Search for the cell housing the specified text and yield its [x, y] center coordinate. 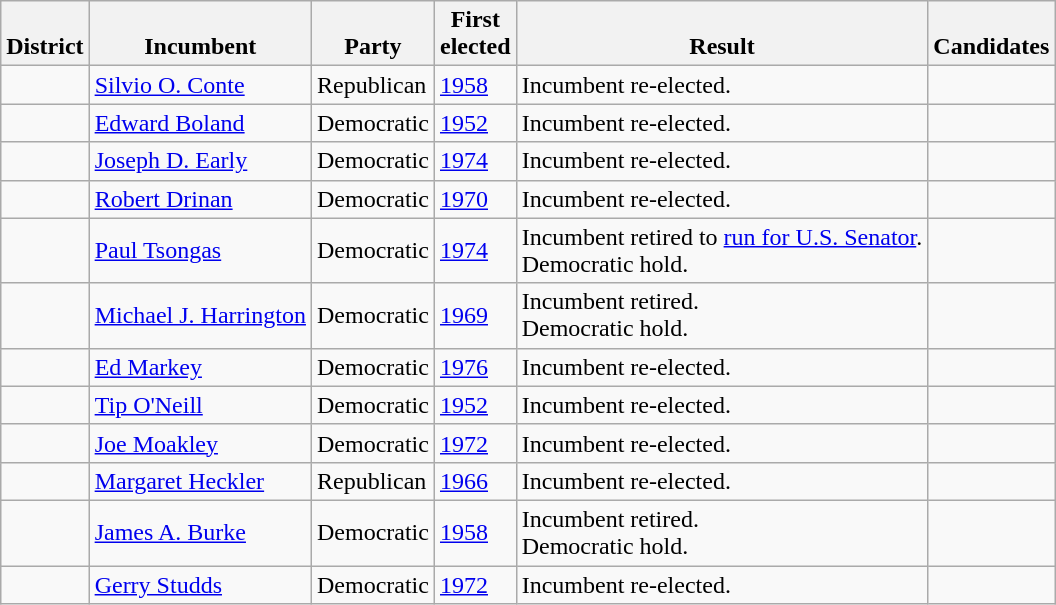
Joe Moakley [200, 443]
1970 [475, 199]
Candidates [992, 34]
1969 [475, 316]
Joseph D. Early [200, 161]
Incumbent retired to run for U.S. Senator.Democratic hold. [722, 250]
Incumbent [200, 34]
1976 [475, 367]
Gerry Studds [200, 585]
1966 [475, 481]
Edward Boland [200, 123]
Paul Tsongas [200, 250]
Firstelected [475, 34]
James A. Burke [200, 532]
Result [722, 34]
Margaret Heckler [200, 481]
Robert Drinan [200, 199]
District [45, 34]
Tip O'Neill [200, 405]
Michael J. Harrington [200, 316]
Party [372, 34]
Silvio O. Conte [200, 85]
Ed Markey [200, 367]
